Detect which cell encompasses the target text, then output its [x, y] center coordinate. 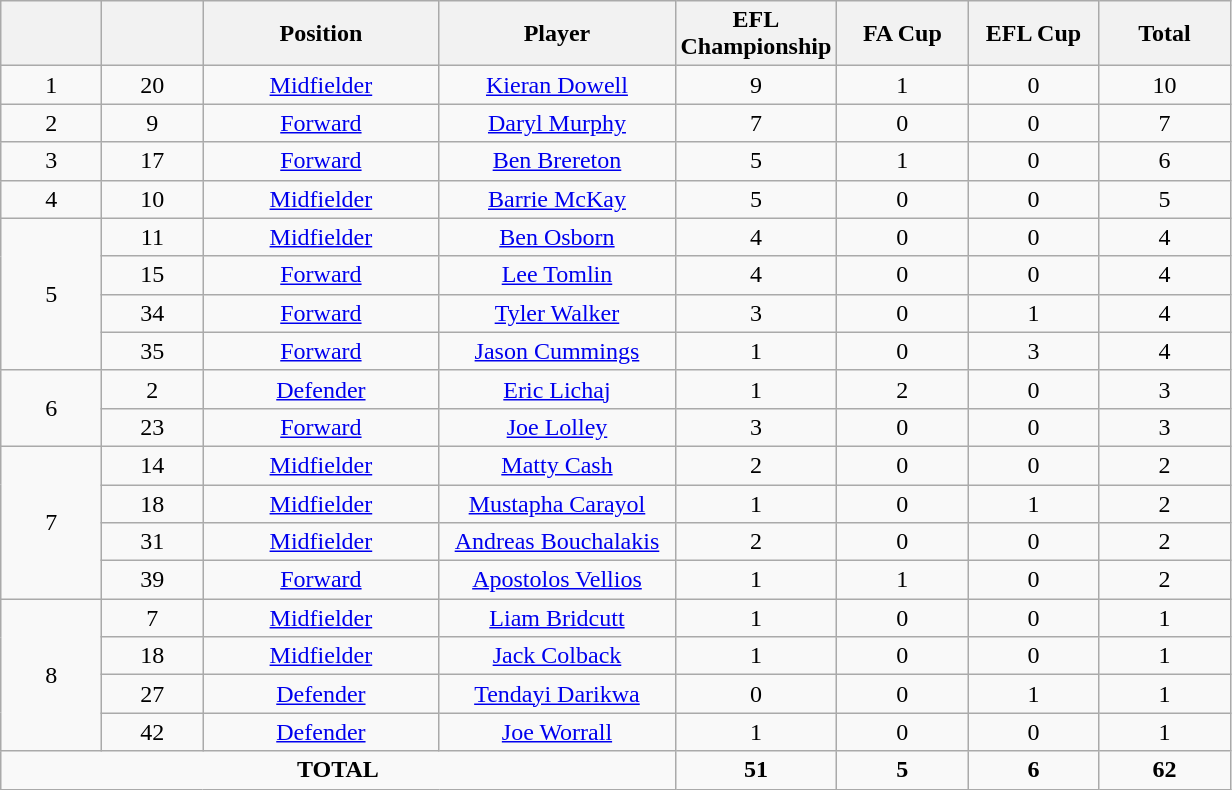
Tendayi Darikwa [557, 694]
62 [1164, 770]
17 [152, 161]
Position [321, 34]
Andreas Bouchalakis [557, 542]
Jason Cummings [557, 351]
Liam Bridcutt [557, 618]
39 [152, 580]
11 [152, 237]
Ben Osborn [557, 237]
FA Cup [902, 34]
51 [756, 770]
EFL Championship [756, 34]
14 [152, 465]
Lee Tomlin [557, 275]
31 [152, 542]
42 [152, 732]
Mustapha Carayol [557, 503]
Ben Brereton [557, 161]
Daryl Murphy [557, 123]
TOTAL [338, 770]
20 [152, 85]
Kieran Dowell [557, 85]
27 [152, 694]
8 [52, 675]
Player [557, 34]
23 [152, 427]
Barrie McKay [557, 199]
Jack Colback [557, 656]
Joe Lolley [557, 427]
15 [152, 275]
Joe Worrall [557, 732]
Apostolos Vellios [557, 580]
Total [1164, 34]
Tyler Walker [557, 313]
Matty Cash [557, 465]
Eric Lichaj [557, 389]
35 [152, 351]
34 [152, 313]
EFL Cup [1034, 34]
